Find where the given text appears and provide that cell's center as [x, y] coordinate. 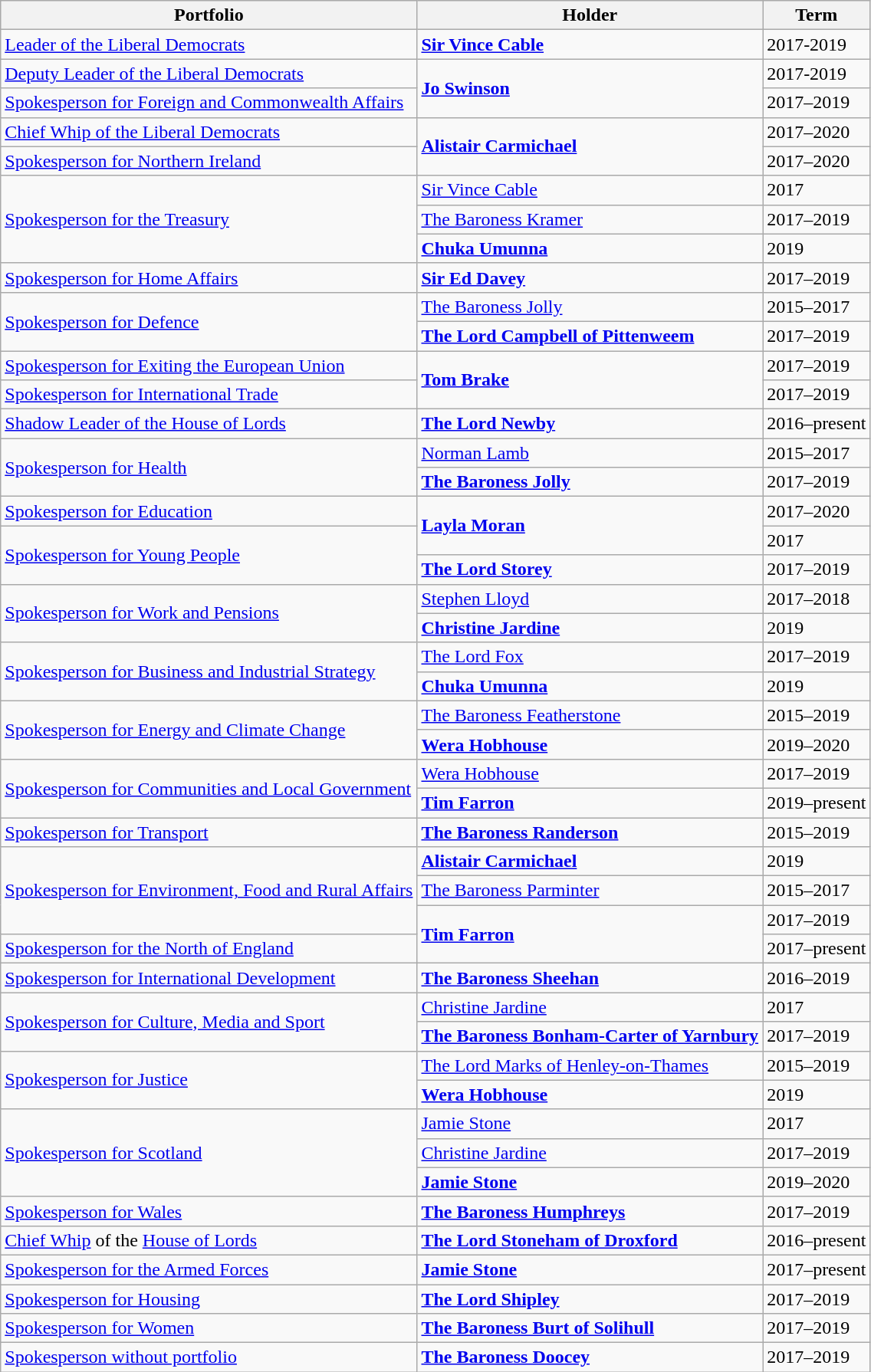
Spokesperson for the Armed Forces [209, 1269]
The Baroness Doocey [590, 1357]
Spokesperson for the North of England [209, 949]
Layla Moran [590, 526]
The Baroness Parminter [590, 891]
Spokesperson for Defence [209, 321]
Spokesperson for Exiting the European Union [209, 366]
Spokesperson for Transport [209, 832]
The Lord Shipley [590, 1299]
Chief Whip of the House of Lords [209, 1240]
2017–2018 [817, 599]
Spokesperson for Energy and Climate Change [209, 730]
Spokesperson without portfolio [209, 1357]
Spokesperson for Health [209, 468]
Spokesperson for Women [209, 1328]
Spokesperson for the Treasury [209, 219]
The Lord Fox [590, 657]
Spokesperson for Environment, Food and Rural Affairs [209, 891]
Term [817, 15]
Spokesperson for Foreign and Commonwealth Affairs [209, 103]
The Lord Storey [590, 569]
The Lord Newby [590, 424]
The Baroness Sheehan [590, 978]
Spokesperson for International Trade [209, 395]
The Lord Campbell of Pittenweem [590, 336]
Sir Ed Davey [590, 277]
Spokesperson for Housing [209, 1299]
Spokesperson for Scotland [209, 1153]
Tom Brake [590, 380]
Norman Lamb [590, 453]
Deputy Leader of the Liberal Democrats [209, 74]
Spokesperson for Young People [209, 555]
Spokesperson for Wales [209, 1211]
Spokesperson for Culture, Media and Sport [209, 1022]
Spokesperson for International Development [209, 978]
Holder [590, 15]
Spokesperson for Business and Industrial Strategy [209, 671]
The Baroness Randerson [590, 832]
Spokesperson for Communities and Local Government [209, 788]
2016–2019 [817, 978]
Chief Whip of the Liberal Democrats [209, 132]
Spokesperson for Education [209, 511]
The Baroness Bonham-Carter of Yarnbury [590, 1036]
The Baroness Humphreys [590, 1211]
Stephen Lloyd [590, 599]
2019–present [817, 803]
Spokesperson for Justice [209, 1080]
Spokesperson for Home Affairs [209, 277]
Shadow Leader of the House of Lords [209, 424]
The Baroness Featherstone [590, 715]
The Baroness Kramer [590, 219]
Jo Swinson [590, 88]
Spokesperson for Northern Ireland [209, 161]
The Baroness Burt of Solihull [590, 1328]
Portfolio [209, 15]
The Lord Stoneham of Droxford [590, 1240]
Spokesperson for Work and Pensions [209, 613]
The Lord Marks of Henley-on-Thames [590, 1065]
Leader of the Liberal Democrats [209, 44]
